Determine the [X, Y] coordinate at the center of the cell enclosing the given text.  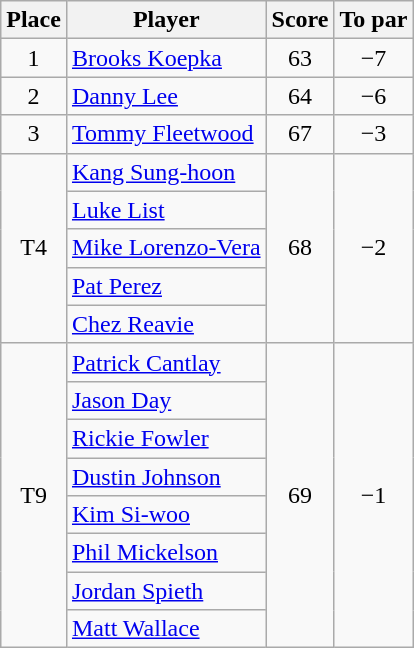
−3 [374, 134]
Tommy Fleetwood [166, 134]
Matt Wallace [166, 629]
Mike Lorenzo-Vera [166, 248]
64 [300, 96]
Jason Day [166, 400]
Danny Lee [166, 96]
Player [166, 20]
T4 [34, 248]
2 [34, 96]
T9 [34, 495]
Patrick Cantlay [166, 362]
−7 [374, 58]
Chez Reavie [166, 324]
−1 [374, 495]
Place [34, 20]
−6 [374, 96]
To par [374, 20]
Kang Sung-hoon [166, 172]
Phil Mickelson [166, 553]
Dustin Johnson [166, 477]
Rickie Fowler [166, 438]
3 [34, 134]
67 [300, 134]
Pat Perez [166, 286]
69 [300, 495]
1 [34, 58]
Jordan Spieth [166, 591]
63 [300, 58]
−2 [374, 248]
68 [300, 248]
Luke List [166, 210]
Score [300, 20]
Kim Si-woo [166, 515]
Brooks Koepka [166, 58]
